Return [x, y] of the center of cell containing provided text 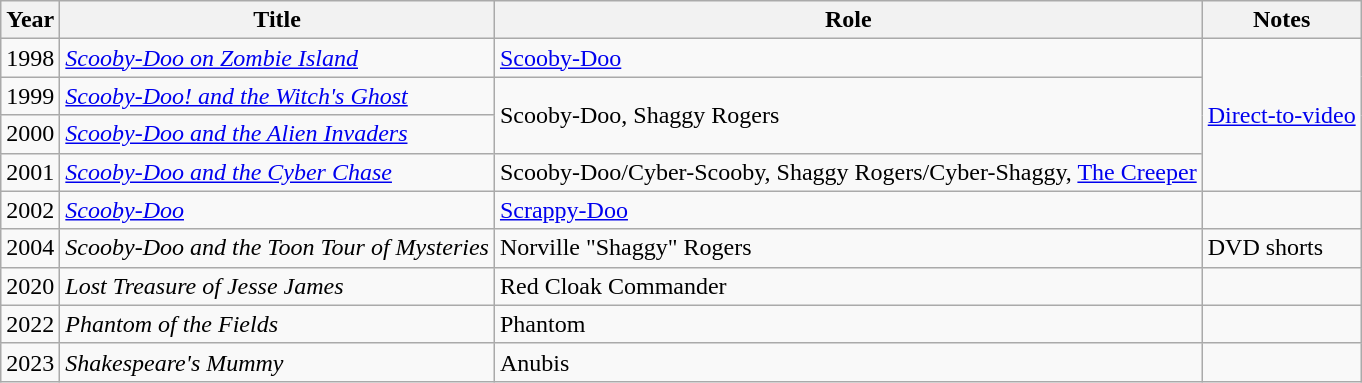
Scrappy-Doo [848, 210]
Title [278, 20]
Red Cloak Commander [848, 286]
Scooby-Doo and the Toon Tour of Mysteries [278, 248]
Scooby-Doo, Shaggy Rogers [848, 115]
2020 [30, 286]
Notes [1282, 20]
Phantom of the Fields [278, 324]
2002 [30, 210]
2001 [30, 172]
Scooby-Doo on Zombie Island [278, 58]
2022 [30, 324]
Shakespeare's Mummy [278, 362]
Scooby-Doo and the Cyber Chase [278, 172]
Lost Treasure of Jesse James [278, 286]
1999 [30, 96]
2004 [30, 248]
Scooby-Doo! and the Witch's Ghost [278, 96]
Phantom [848, 324]
Anubis [848, 362]
Norville "Shaggy" Rogers [848, 248]
Scooby-Doo/Cyber-Scooby, Shaggy Rogers/Cyber-Shaggy, The Creeper [848, 172]
DVD shorts [1282, 248]
2023 [30, 362]
1998 [30, 58]
Scooby-Doo and the Alien Invaders [278, 134]
Year [30, 20]
Direct-to-video [1282, 115]
Role [848, 20]
2000 [30, 134]
